Return [x, y] of the center of cell containing provided text 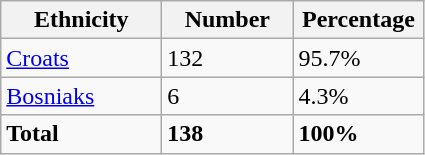
6 [228, 96]
100% [358, 134]
138 [228, 134]
Percentage [358, 20]
132 [228, 58]
Number [228, 20]
Bosniaks [82, 96]
Ethnicity [82, 20]
4.3% [358, 96]
95.7% [358, 58]
Croats [82, 58]
Total [82, 134]
